Extract the (X, Y) coordinate from the center of the cell holding the provided text.  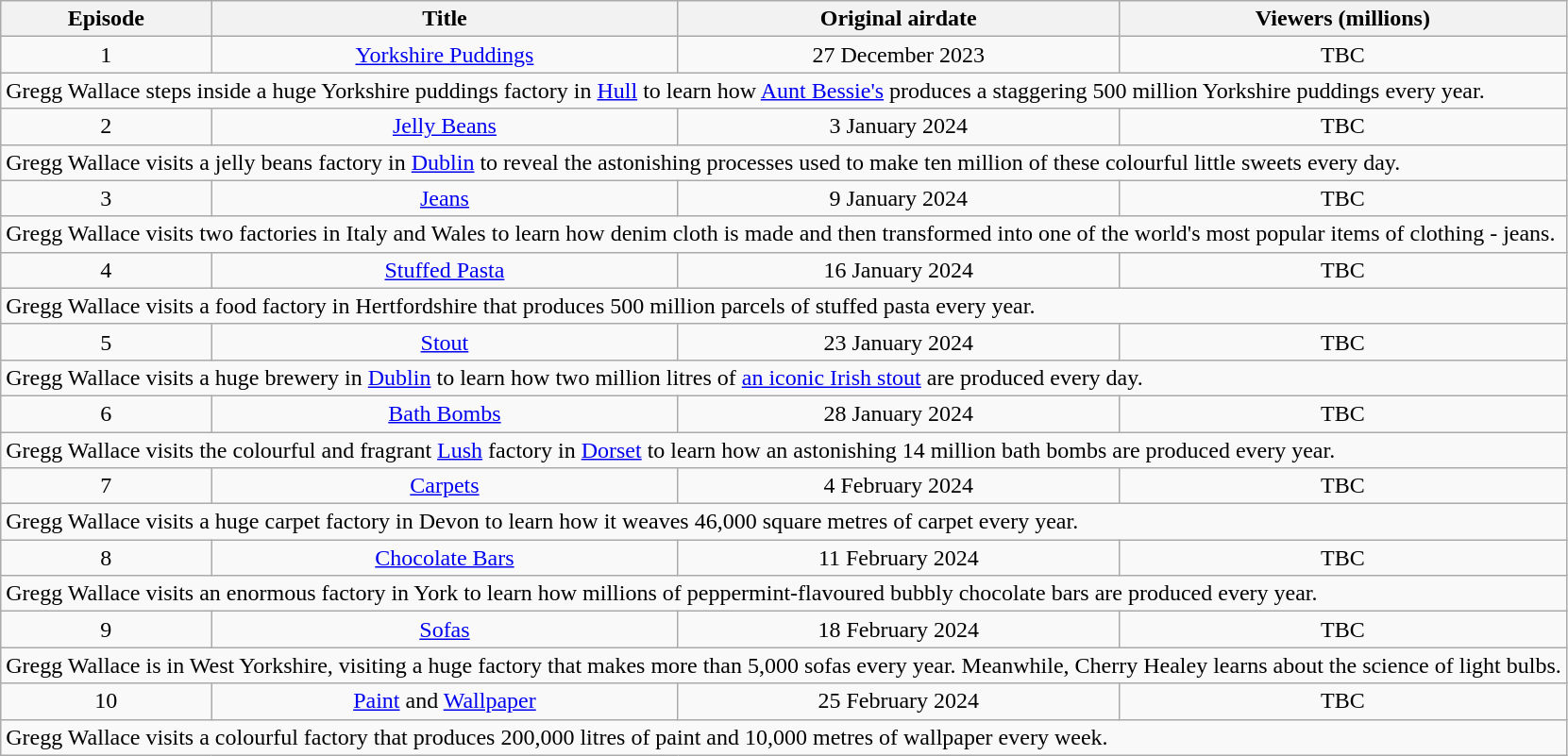
4 (106, 270)
Gregg Wallace visits a huge carpet factory in Devon to learn how it weaves 46,000 square metres of carpet every year. (784, 522)
Gregg Wallace visits a food factory in Hertfordshire that produces 500 million parcels of stuffed pasta every year. (784, 306)
1 (106, 55)
8 (106, 558)
16 January 2024 (899, 270)
Episode (106, 19)
Bath Bombs (445, 413)
27 December 2023 (899, 55)
Gregg Wallace visits a colourful factory that produces 200,000 litres of paint and 10,000 metres of wallpaper every week. (784, 737)
11 February 2024 (899, 558)
28 January 2024 (899, 413)
Viewers (millions) (1343, 19)
Original airdate (899, 19)
Jeans (445, 198)
Gregg Wallace visits an enormous factory in York to learn how millions of peppermint-flavoured bubbly chocolate bars are produced every year. (784, 594)
Paint and Wallpaper (445, 701)
7 (106, 486)
3 January 2024 (899, 126)
Jelly Beans (445, 126)
Carpets (445, 486)
Gregg Wallace visits a huge brewery in Dublin to learn how two million litres of an iconic Irish stout are produced every day. (784, 378)
9 (106, 630)
Stout (445, 342)
2 (106, 126)
Gregg Wallace visits the colourful and fragrant Lush factory in Dorset to learn how an astonishing 14 million bath bombs are produced every year. (784, 450)
9 January 2024 (899, 198)
3 (106, 198)
25 February 2024 (899, 701)
Sofas (445, 630)
23 January 2024 (899, 342)
Yorkshire Puddings (445, 55)
18 February 2024 (899, 630)
10 (106, 701)
5 (106, 342)
4 February 2024 (899, 486)
6 (106, 413)
Stuffed Pasta (445, 270)
Chocolate Bars (445, 558)
Title (445, 19)
